Identify which cell holds the provided text, then report its [x, y] central coordinate. 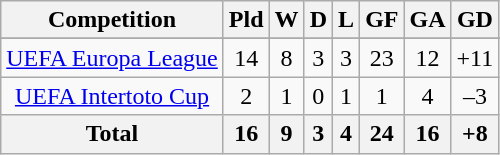
Competition [112, 20]
GF [382, 20]
GD [475, 20]
14 [246, 58]
UEFA Intertoto Cup [112, 96]
8 [286, 58]
Pld [246, 20]
Total [112, 134]
2 [246, 96]
D [318, 20]
+8 [475, 134]
L [346, 20]
UEFA Europa League [112, 58]
12 [428, 58]
23 [382, 58]
24 [382, 134]
9 [286, 134]
W [286, 20]
0 [318, 96]
+11 [475, 58]
–3 [475, 96]
GA [428, 20]
